Return [X, Y] of the center of cell containing provided text 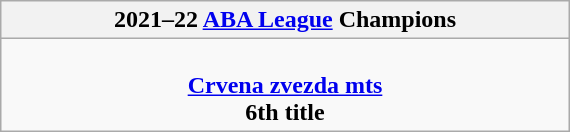
Crvena zvezda mts6th title [284, 85]
2021–22 ABA League Champions [284, 20]
